Find where the given text appears and provide that cell's center as (x, y) coordinate. 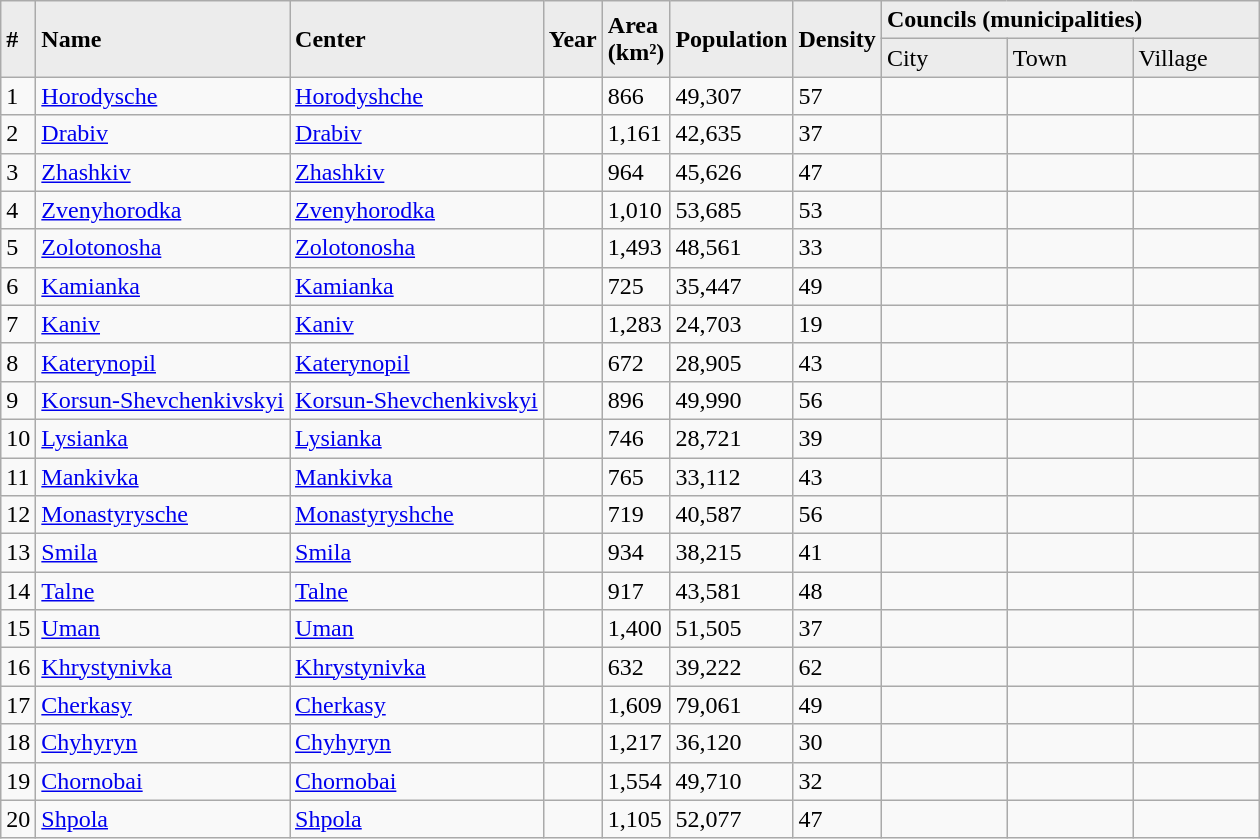
32 (837, 781)
15 (18, 629)
1,105 (636, 819)
Village (1196, 58)
12 (18, 515)
896 (636, 400)
725 (636, 286)
934 (636, 553)
49,307 (732, 96)
Horodyshche (417, 96)
17 (18, 705)
52,077 (732, 819)
53,685 (732, 210)
33,112 (732, 477)
8 (18, 362)
79,061 (732, 705)
41 (837, 553)
746 (636, 438)
45,626 (732, 172)
Center (417, 39)
719 (636, 515)
36,120 (732, 743)
49,990 (732, 400)
2 (18, 134)
1,217 (636, 743)
3 (18, 172)
24,703 (732, 324)
765 (636, 477)
62 (837, 667)
6 (18, 286)
1,010 (636, 210)
30 (837, 743)
16 (18, 667)
51,505 (732, 629)
917 (636, 591)
Population (732, 39)
39 (837, 438)
39,222 (732, 667)
City (944, 58)
1,283 (636, 324)
4 (18, 210)
5 (18, 248)
866 (636, 96)
Year (572, 39)
1 (18, 96)
48,561 (732, 248)
1,493 (636, 248)
35,447 (732, 286)
# (18, 39)
Monastyrysche (163, 515)
40,587 (732, 515)
Density (837, 39)
672 (636, 362)
1,609 (636, 705)
Area(km²) (636, 39)
10 (18, 438)
Town (1070, 58)
1,400 (636, 629)
7 (18, 324)
42,635 (732, 134)
Monastyryshche (417, 515)
28,905 (732, 362)
1,161 (636, 134)
53 (837, 210)
11 (18, 477)
43,581 (732, 591)
13 (18, 553)
18 (18, 743)
48 (837, 591)
57 (837, 96)
14 (18, 591)
Councils (municipalities) (1070, 20)
20 (18, 819)
Horodysche (163, 96)
1,554 (636, 781)
9 (18, 400)
38,215 (732, 553)
28,721 (732, 438)
964 (636, 172)
33 (837, 248)
49,710 (732, 781)
632 (636, 667)
Name (163, 39)
